Extract the [X, Y] coordinate from the center of the cell holding the provided text.  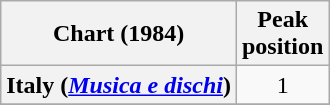
Chart (1984) [119, 34]
1 [282, 85]
Peakposition [282, 34]
Italy (Musica e dischi) [119, 85]
